Determine the (X, Y) coordinate at the center of the cell enclosing the given text.  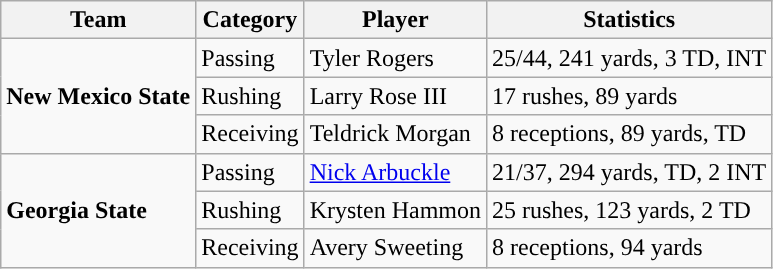
New Mexico State (98, 96)
Georgia State (98, 210)
Avery Sweeting (395, 248)
Krysten Hammon (395, 210)
Nick Arbuckle (395, 172)
25 rushes, 123 yards, 2 TD (628, 210)
21/37, 294 yards, TD, 2 INT (628, 172)
Player (395, 20)
Team (98, 20)
17 rushes, 89 yards (628, 96)
8 receptions, 89 yards, TD (628, 134)
Statistics (628, 20)
8 receptions, 94 yards (628, 248)
Larry Rose III (395, 96)
Category (250, 20)
Teldrick Morgan (395, 134)
25/44, 241 yards, 3 TD, INT (628, 58)
Tyler Rogers (395, 58)
